Determine the (X, Y) coordinate at the center of the cell enclosing the given text.  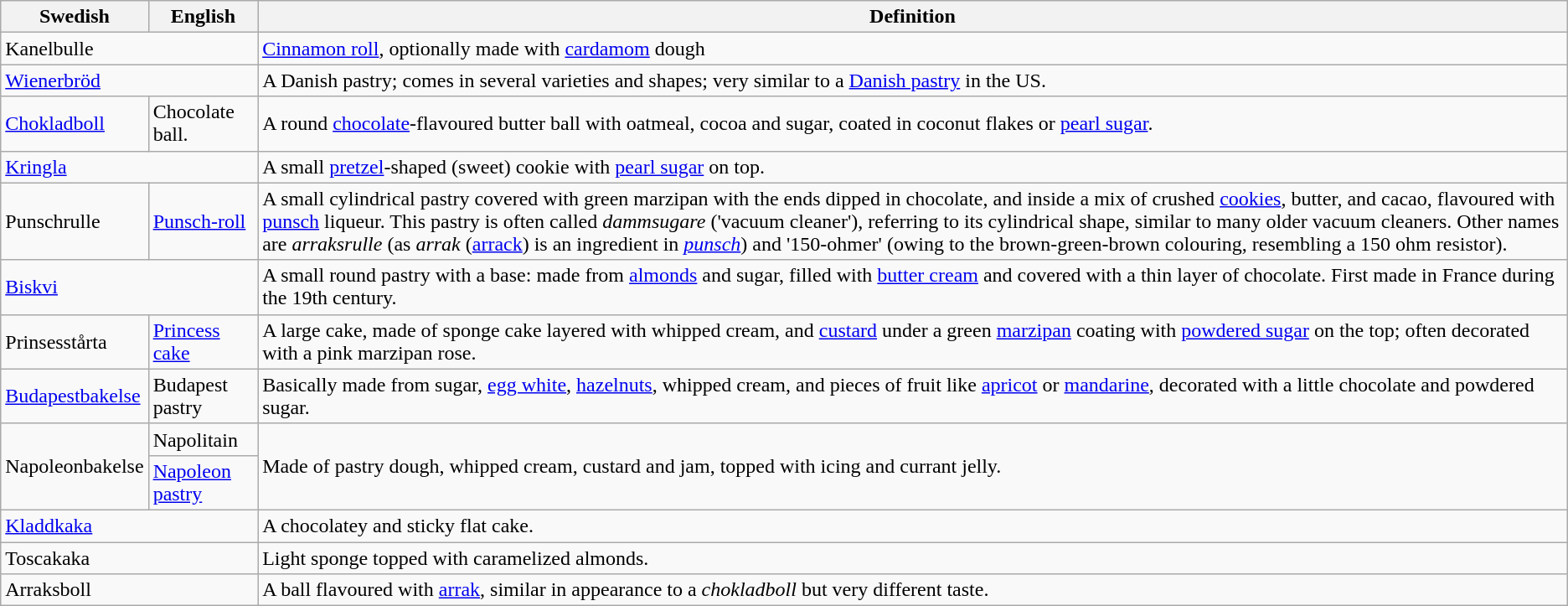
Napoleonbakelse (75, 466)
A small pretzel-shaped (sweet) cookie with pearl sugar on top. (913, 167)
Arraksboll (129, 590)
Napoleon pastry (203, 483)
Kladdkaka (129, 526)
A round chocolate-flavoured butter ball with oatmeal, cocoa and sugar, coated in coconut flakes or pearl sugar. (913, 124)
A chocolatey and sticky flat cake. (913, 526)
Wienerbröd (129, 80)
Napolitain (203, 439)
Cinnamon roll, optionally made with cardamom dough (913, 49)
Light sponge topped with caramelized almonds. (913, 557)
Princess cake (203, 342)
Toscakaka (129, 557)
Budapest pastry (203, 396)
Budapestbakelse (75, 396)
English (203, 17)
A Danish pastry; comes in several varieties and shapes; very similar to a Danish pastry in the US. (913, 80)
A ball flavoured with arrak, similar in appearance to a chokladboll but very different taste. (913, 590)
Punsch-roll (203, 221)
Chocolate ball. (203, 124)
Made of pastry dough, whipped cream, custard and jam, topped with icing and currant jelly. (913, 466)
Prinsesstårta (75, 342)
Chokladboll (75, 124)
Definition (913, 17)
Punschrulle (75, 221)
Kanelbulle (129, 49)
Kringla (129, 167)
Biskvi (129, 287)
Swedish (75, 17)
